Detect which cell encompasses the target text, then output its [X, Y] center coordinate. 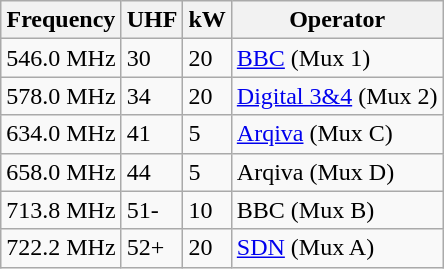
Arqiva (Mux D) [337, 172]
30 [152, 58]
722.2 MHz [61, 248]
BBC (Mux 1) [337, 58]
713.8 MHz [61, 210]
52+ [152, 248]
578.0 MHz [61, 96]
Arqiva (Mux C) [337, 134]
44 [152, 172]
Operator [337, 20]
SDN (Mux A) [337, 248]
658.0 MHz [61, 172]
41 [152, 134]
UHF [152, 20]
634.0 MHz [61, 134]
51- [152, 210]
34 [152, 96]
Frequency [61, 20]
546.0 MHz [61, 58]
10 [207, 210]
kW [207, 20]
Digital 3&4 (Mux 2) [337, 96]
BBC (Mux B) [337, 210]
